Return (X, Y) of the center of cell containing provided text 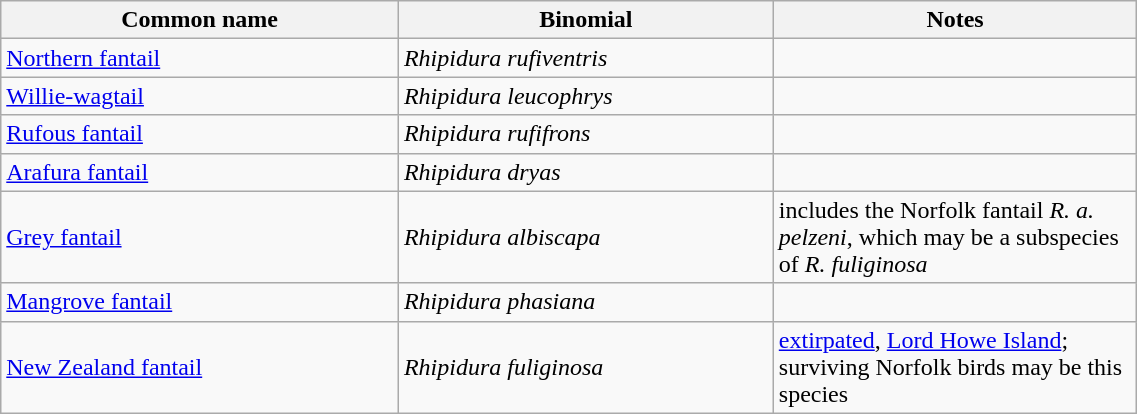
Arafura fantail (200, 172)
Rhipidura rufifrons (586, 134)
Binomial (586, 20)
Northern fantail (200, 58)
Grey fantail (200, 237)
Rhipidura albiscapa (586, 237)
Rhipidura phasiana (586, 302)
Rhipidura dryas (586, 172)
Rhipidura rufiventris (586, 58)
Rhipidura leucophrys (586, 96)
includes the Norfolk fantail R. a. pelzeni, which may be a subspecies of R. fuliginosa (955, 237)
Notes (955, 20)
Common name (200, 20)
extirpated, Lord Howe Island; surviving Norfolk birds may be this species (955, 367)
Rhipidura fuliginosa (586, 367)
Willie-wagtail (200, 96)
New Zealand fantail (200, 367)
Mangrove fantail (200, 302)
Rufous fantail (200, 134)
